Identify which cell holds the provided text, then report its (X, Y) central coordinate. 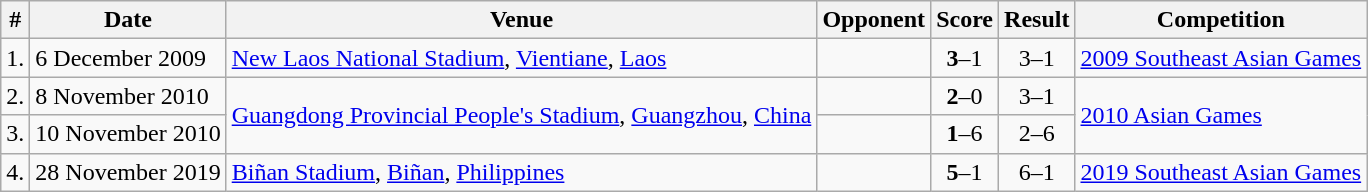
6–1 (1037, 172)
Opponent (874, 20)
8 November 2010 (128, 96)
3. (16, 134)
28 November 2019 (128, 172)
Venue (522, 20)
2. (16, 96)
Competition (1221, 20)
5–1 (965, 172)
Guangdong Provincial People's Stadium, Guangzhou, China (522, 115)
1–6 (965, 134)
2–0 (965, 96)
Date (128, 20)
2010 Asian Games (1221, 115)
4. (16, 172)
2–6 (1037, 134)
1. (16, 58)
2009 Southeast Asian Games (1221, 58)
10 November 2010 (128, 134)
Result (1037, 20)
New Laos National Stadium, Vientiane, Laos (522, 58)
Score (965, 20)
# (16, 20)
Biñan Stadium, Biñan, Philippines (522, 172)
6 December 2009 (128, 58)
2019 Southeast Asian Games (1221, 172)
